Locate the cell with the specified text and output its [x, y] center coordinate. 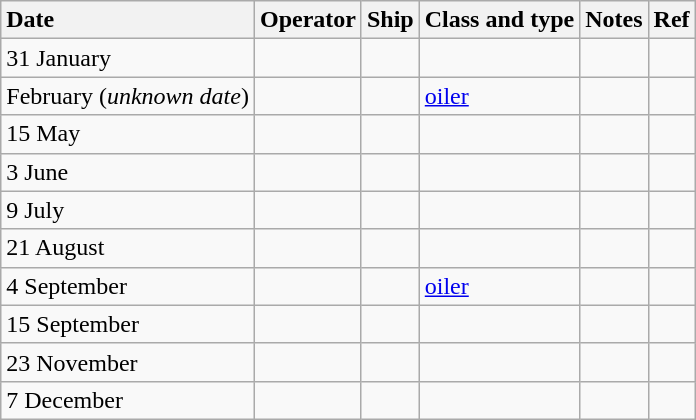
9 July [128, 210]
4 September [128, 286]
Notes [614, 20]
23 November [128, 362]
Class and type [499, 20]
Operator [308, 20]
31 January [128, 58]
21 August [128, 248]
7 December [128, 400]
15 May [128, 134]
Date [128, 20]
3 June [128, 172]
Ref [672, 20]
Ship [390, 20]
15 September [128, 324]
February (unknown date) [128, 96]
